Provide the (x, y) coordinate of the cell's center where the given text is located.  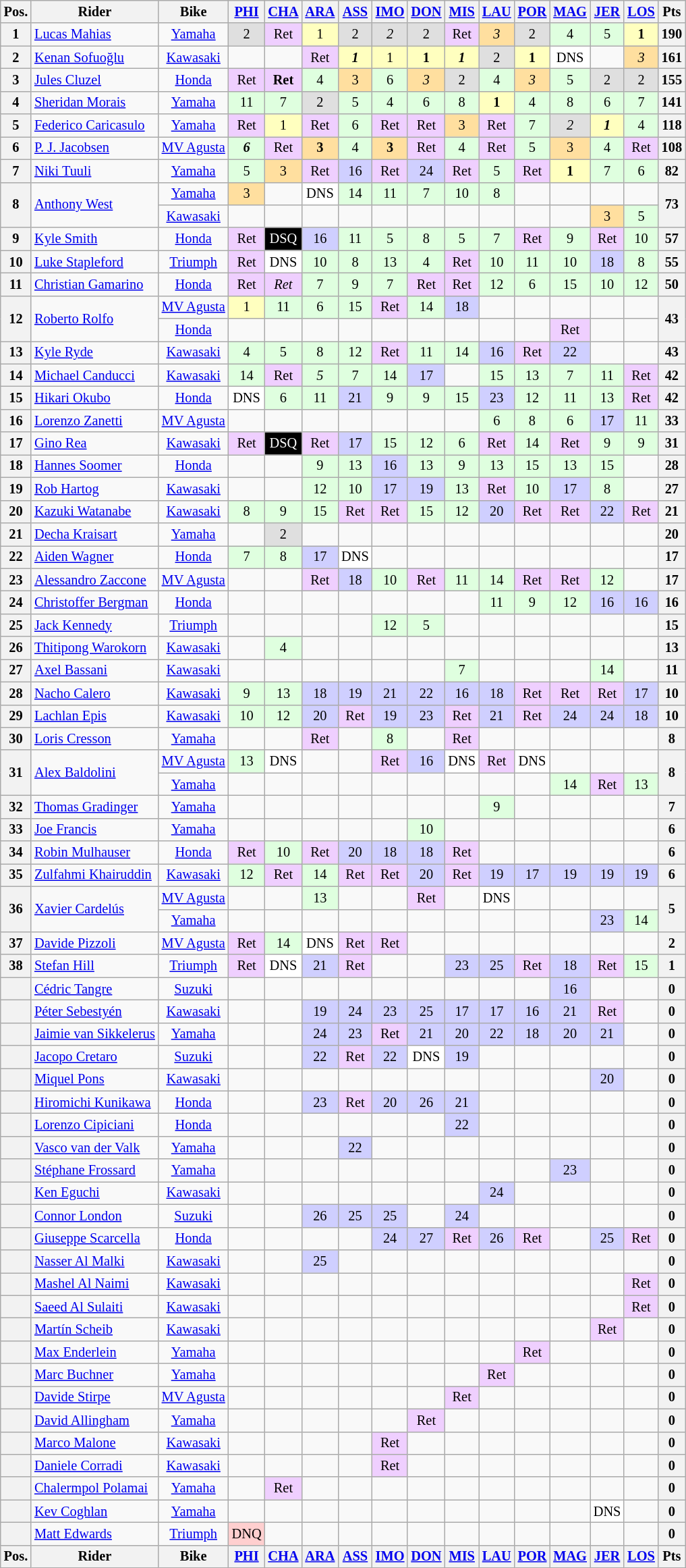
Roberto Rolfo (94, 319)
Cédric Tangre (94, 989)
Kenan Sofuoğlu (94, 57)
Kazuki Watanabe (94, 512)
Zulfahmi Khairuddin (94, 875)
36 (16, 909)
Kyle Ryde (94, 352)
Mashel Al Naimi (94, 1284)
Marc Buchner (94, 1375)
Niki Tuuli (94, 171)
Axel Bassani (94, 670)
50 (672, 284)
Jules Cluzel (94, 80)
Lucas Mahias (94, 34)
37 (16, 943)
DNQ (247, 1534)
Martín Scheib (94, 1329)
Lorenzo Cipiciani (94, 1125)
Christian Gamarino (94, 284)
Hiromichi Kunikawa (94, 1102)
55 (672, 262)
Federico Caricasulo (94, 126)
Michael Canducci (94, 375)
190 (672, 34)
Hikari Okubo (94, 398)
David Allingham (94, 1420)
Miquel Pons (94, 1079)
Anthony West (94, 205)
Max Enderlein (94, 1352)
38 (16, 966)
Rob Hartog (94, 489)
P. J. Jacobsen (94, 148)
Jaimie van Sikkelerus (94, 1034)
Decha Kraisart (94, 534)
141 (672, 103)
Matt Edwards (94, 1534)
Nacho Calero (94, 693)
Vasco van der Valk (94, 1147)
73 (672, 205)
Jack Kennedy (94, 625)
Ken Eguchi (94, 1193)
Stéphane Frossard (94, 1170)
Christoffer Bergman (94, 602)
Alessandro Zaccone (94, 580)
29 (16, 716)
Chalermpol Polamai (94, 1488)
161 (672, 57)
108 (672, 148)
118 (672, 126)
Daniele Corradi (94, 1465)
Gino Rea (94, 443)
35 (16, 875)
Marco Malone (94, 1443)
Nasser Al Malki (94, 1261)
Stefan Hill (94, 966)
Connor London (94, 1216)
Davide Pizzoli (94, 943)
82 (672, 171)
34 (16, 853)
Xavier Cardelús (94, 909)
Luke Stapleford (94, 262)
Thomas Gradinger (94, 807)
30 (16, 738)
Loris Cresson (94, 738)
57 (672, 239)
Thitipong Warokorn (94, 648)
Lorenzo Zanetti (94, 421)
Hannes Soomer (94, 466)
Kyle Smith (94, 239)
Robin Mulhauser (94, 853)
Jacopo Cretaro (94, 1057)
Giuseppe Scarcella (94, 1239)
Aiden Wagner (94, 557)
Joe Francis (94, 830)
Kev Coghlan (94, 1511)
Davide Stirpe (94, 1397)
Saeed Al Sulaiti (94, 1307)
155 (672, 80)
Alex Baldolini (94, 772)
Péter Sebestyén (94, 1011)
Sheridan Morais (94, 103)
Lachlan Epis (94, 716)
32 (16, 807)
